Pinpoint the cell where the given text exists, returning its [X, Y] midpoint coordinate. 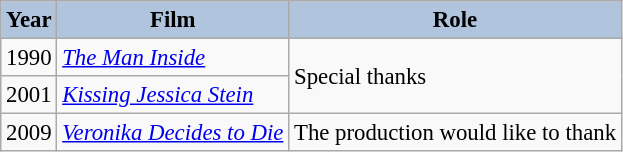
Role [456, 20]
The production would like to thank [456, 133]
2009 [29, 133]
2001 [29, 95]
The Man Inside [173, 58]
Kissing Jessica Stein [173, 95]
1990 [29, 58]
Year [29, 20]
Veronika Decides to Die [173, 133]
Special thanks [456, 76]
Film [173, 20]
